Output the (x, y) coordinate of the center of the cell containing the given text.  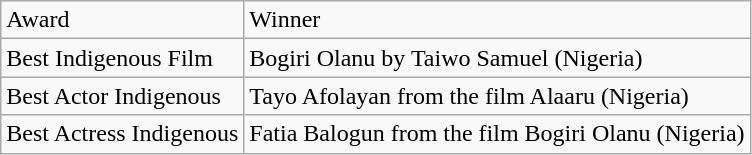
Best Indigenous Film (122, 58)
Bogiri Olanu by Taiwo Samuel (Nigeria) (497, 58)
Fatia Balogun from the film Bogiri Olanu (Nigeria) (497, 134)
Best Actress Indigenous (122, 134)
Winner (497, 20)
Tayo Afolayan from the film Alaaru (Nigeria) (497, 96)
Best Actor Indigenous (122, 96)
Award (122, 20)
